Extract the [X, Y] coordinate from the center of the cell holding the provided text.  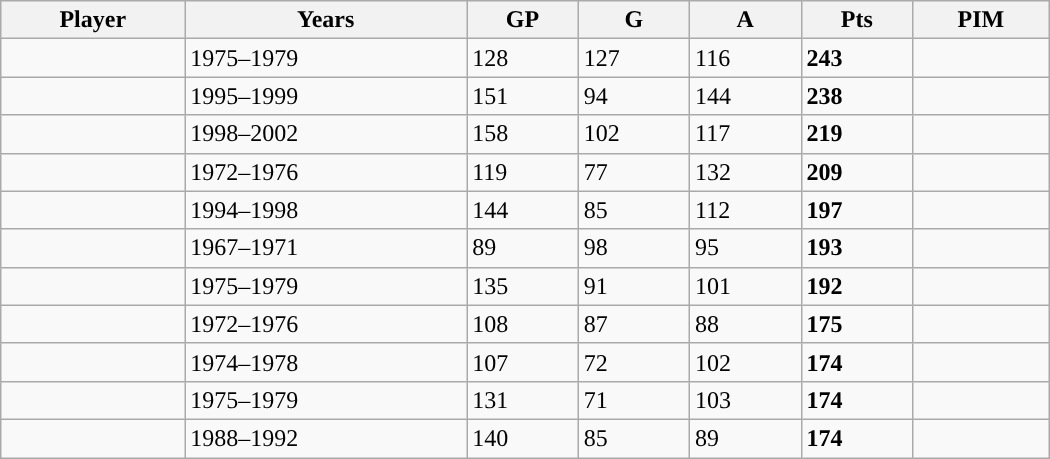
71 [634, 400]
151 [522, 96]
94 [634, 96]
197 [856, 210]
91 [634, 286]
135 [522, 286]
101 [746, 286]
1994–1998 [326, 210]
G [634, 20]
158 [522, 134]
116 [746, 58]
132 [746, 172]
1995–1999 [326, 96]
72 [634, 362]
A [746, 20]
98 [634, 248]
95 [746, 248]
193 [856, 248]
108 [522, 324]
Pts [856, 20]
175 [856, 324]
107 [522, 362]
1988–1992 [326, 438]
238 [856, 96]
77 [634, 172]
209 [856, 172]
103 [746, 400]
140 [522, 438]
192 [856, 286]
131 [522, 400]
1974–1978 [326, 362]
1998–2002 [326, 134]
GP [522, 20]
Player [93, 20]
243 [856, 58]
87 [634, 324]
119 [522, 172]
219 [856, 134]
112 [746, 210]
PIM [980, 20]
Years [326, 20]
117 [746, 134]
88 [746, 324]
1967–1971 [326, 248]
128 [522, 58]
127 [634, 58]
